Scan for the cell matching the given text and deliver its (X, Y) coordinate at center. 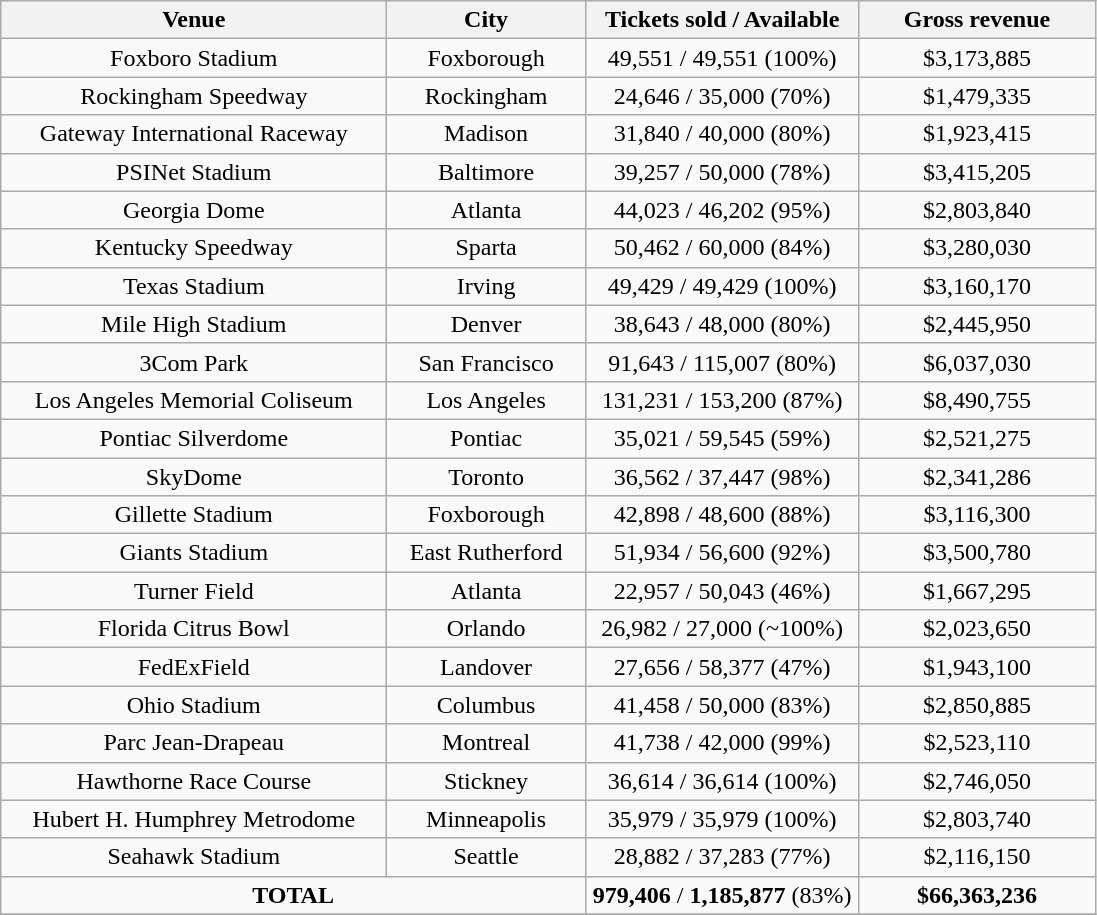
$2,445,950 (977, 324)
$3,415,205 (977, 172)
51,934 / 56,600 (92%) (722, 553)
$2,850,885 (977, 705)
$2,803,840 (977, 210)
Columbus (486, 705)
Gateway International Raceway (194, 134)
Stickney (486, 781)
Irving (486, 286)
31,840 / 40,000 (80%) (722, 134)
91,643 / 115,007 (80%) (722, 362)
Foxboro Stadium (194, 58)
Ohio Stadium (194, 705)
$3,280,030 (977, 248)
$66,363,236 (977, 895)
49,551 / 49,551 (100%) (722, 58)
East Rutherford (486, 553)
39,257 / 50,000 (78%) (722, 172)
Los Angeles (486, 400)
$8,490,755 (977, 400)
24,646 / 35,000 (70%) (722, 96)
42,898 / 48,600 (88%) (722, 515)
41,738 / 42,000 (99%) (722, 743)
Gross revenue (977, 20)
San Francisco (486, 362)
Toronto (486, 477)
PSINet Stadium (194, 172)
979,406 / 1,185,877 (83%) (722, 895)
$6,037,030 (977, 362)
Parc Jean-Drapeau (194, 743)
22,957 / 50,043 (46%) (722, 591)
3Com Park (194, 362)
$3,160,170 (977, 286)
Venue (194, 20)
$1,943,100 (977, 667)
Sparta (486, 248)
Baltimore (486, 172)
Hubert H. Humphrey Metrodome (194, 819)
$2,341,286 (977, 477)
Rockingham Speedway (194, 96)
$1,667,295 (977, 591)
Gillette Stadium (194, 515)
$3,500,780 (977, 553)
36,562 / 37,447 (98%) (722, 477)
44,023 / 46,202 (95%) (722, 210)
$3,116,300 (977, 515)
$2,803,740 (977, 819)
36,614 / 36,614 (100%) (722, 781)
49,429 / 49,429 (100%) (722, 286)
Seahawk Stadium (194, 857)
Rockingham (486, 96)
$3,173,885 (977, 58)
28,882 / 37,283 (77%) (722, 857)
$2,746,050 (977, 781)
Kentucky Speedway (194, 248)
41,458 / 50,000 (83%) (722, 705)
Montreal (486, 743)
$1,923,415 (977, 134)
Los Angeles Memorial Coliseum (194, 400)
Pontiac (486, 438)
$2,116,150 (977, 857)
Tickets sold / Available (722, 20)
Landover (486, 667)
Giants Stadium (194, 553)
SkyDome (194, 477)
Pontiac Silverdome (194, 438)
Texas Stadium (194, 286)
38,643 / 48,000 (80%) (722, 324)
$2,521,275 (977, 438)
FedExField (194, 667)
$2,523,110 (977, 743)
Orlando (486, 629)
$1,479,335 (977, 96)
50,462 / 60,000 (84%) (722, 248)
Georgia Dome (194, 210)
Florida Citrus Bowl (194, 629)
City (486, 20)
Madison (486, 134)
35,979 / 35,979 (100%) (722, 819)
TOTAL (294, 895)
35,021 / 59,545 (59%) (722, 438)
$2,023,650 (977, 629)
27,656 / 58,377 (47%) (722, 667)
Mile High Stadium (194, 324)
Turner Field (194, 591)
Hawthorne Race Course (194, 781)
Seattle (486, 857)
131,231 / 153,200 (87%) (722, 400)
Minneapolis (486, 819)
26,982 / 27,000 (~100%) (722, 629)
Denver (486, 324)
